Scan for the cell matching the given text and deliver its (x, y) coordinate at center. 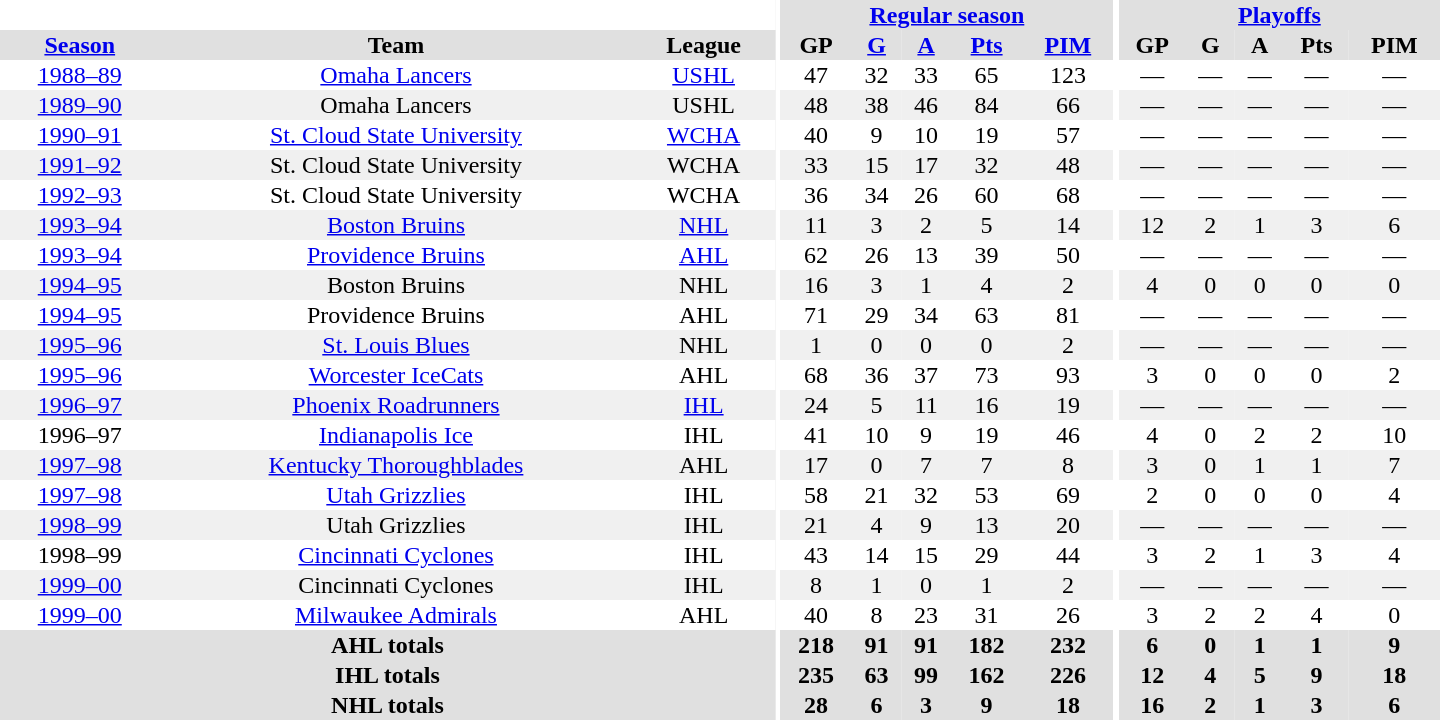
182 (987, 645)
1990–91 (80, 135)
Regular season (946, 15)
Season (80, 45)
St. Louis Blues (396, 345)
57 (1068, 135)
37 (926, 375)
Indianapolis Ice (396, 435)
31 (987, 615)
39 (987, 255)
62 (816, 255)
232 (1068, 645)
218 (816, 645)
73 (987, 375)
69 (1068, 495)
20 (1068, 525)
93 (1068, 375)
84 (987, 105)
99 (926, 675)
44 (1068, 555)
23 (926, 615)
AHL totals (388, 645)
24 (816, 405)
235 (816, 675)
Worcester IceCats (396, 375)
81 (1068, 315)
43 (816, 555)
1991–92 (80, 165)
50 (1068, 255)
226 (1068, 675)
Playoffs (1280, 15)
65 (987, 75)
Kentucky Thoroughblades (396, 465)
53 (987, 495)
123 (1068, 75)
38 (877, 105)
66 (1068, 105)
1988–89 (80, 75)
47 (816, 75)
41 (816, 435)
Milwaukee Admirals (396, 615)
NHL totals (388, 705)
58 (816, 495)
60 (987, 195)
1992–93 (80, 195)
Team (396, 45)
71 (816, 315)
Phoenix Roadrunners (396, 405)
162 (987, 675)
28 (816, 705)
IHL totals (388, 675)
League (703, 45)
1989–90 (80, 105)
